Output the (x, y) coordinate of the center of the cell containing the given text.  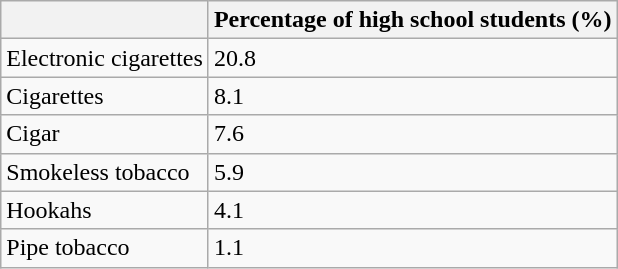
4.1 (412, 210)
8.1 (412, 96)
7.6 (412, 134)
20.8 (412, 58)
Pipe tobacco (105, 248)
Hookahs (105, 210)
Percentage of high school students (%) (412, 20)
5.9 (412, 172)
Cigar (105, 134)
Electronic cigarettes (105, 58)
1.1 (412, 248)
Cigarettes (105, 96)
Smokeless tobacco (105, 172)
